Determine the (X, Y) coordinate at the center of the cell enclosing the given text.  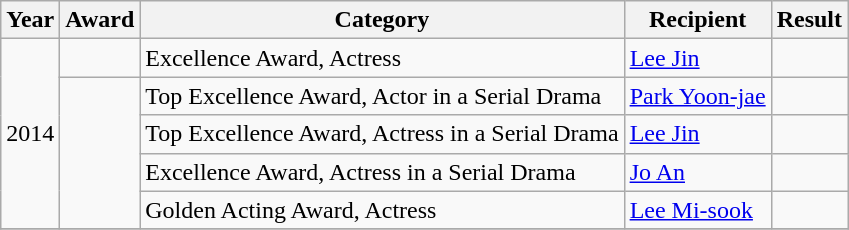
Lee Mi-sook (698, 210)
Golden Acting Award, Actress (382, 210)
Year (30, 20)
Result (809, 20)
Top Excellence Award, Actor in a Serial Drama (382, 96)
Excellence Award, Actress (382, 58)
2014 (30, 134)
Award (100, 20)
Excellence Award, Actress in a Serial Drama (382, 172)
Park Yoon-jae (698, 96)
Recipient (698, 20)
Category (382, 20)
Top Excellence Award, Actress in a Serial Drama (382, 134)
Jo An (698, 172)
